Search for the cell housing the specified text and yield its [x, y] center coordinate. 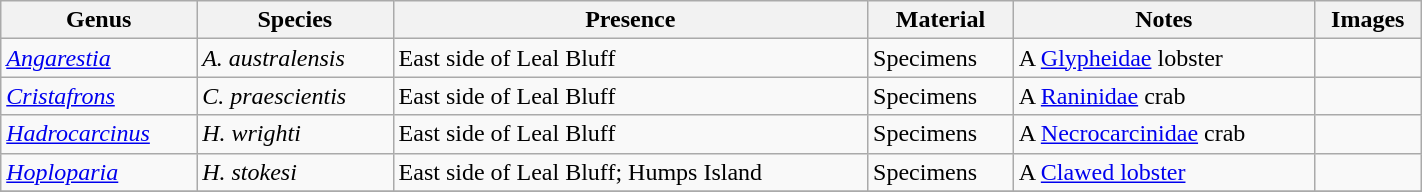
Angarestia [99, 58]
Presence [630, 20]
Hadrocarcinus [99, 134]
Images [1368, 20]
A Glypheidae lobster [1164, 58]
H. wrighti [295, 134]
C. praescientis [295, 96]
Material [941, 20]
Cristafrons [99, 96]
A Raninidae crab [1164, 96]
A. australensis [295, 58]
Species [295, 20]
A Clawed lobster [1164, 172]
East side of Leal Bluff; Humps Island [630, 172]
Genus [99, 20]
Hoploparia [99, 172]
H. stokesi [295, 172]
A Necrocarcinidae crab [1164, 134]
Notes [1164, 20]
